Search for the cell housing the specified text and yield its (X, Y) center coordinate. 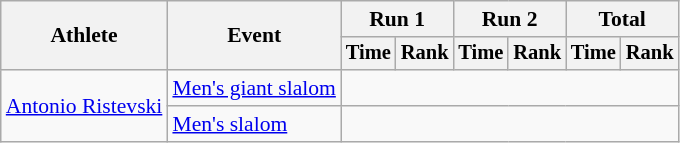
Run 2 (509, 19)
Men's slalom (254, 124)
Athlete (84, 36)
Total (622, 19)
Run 1 (397, 19)
Men's giant slalom (254, 88)
Antonio Ristevski (84, 106)
Event (254, 36)
